Return [x, y] of the center of cell containing provided text 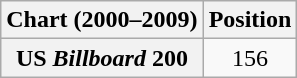
US Billboard 200 [102, 58]
156 [250, 58]
Chart (2000–2009) [102, 20]
Position [250, 20]
